Locate the cell with the specified text and output its (x, y) center coordinate. 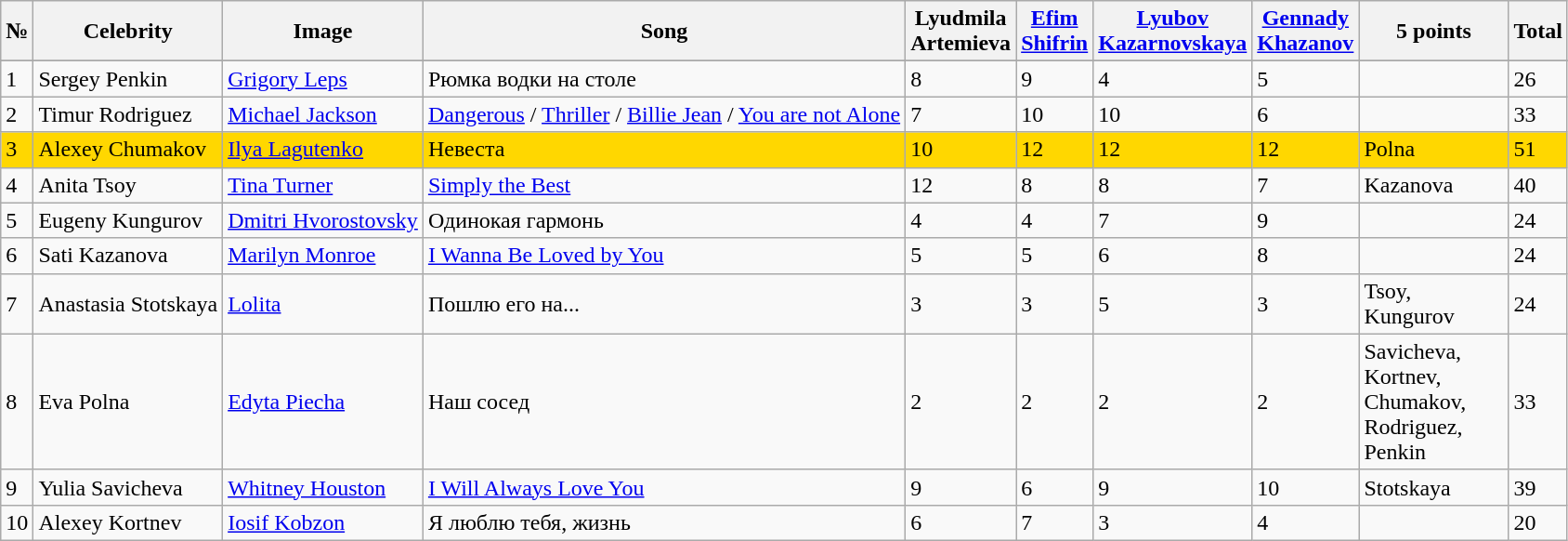
40 (1538, 185)
Kazanova (1434, 185)
Я люблю тебя, жизнь (663, 522)
Iosif Kobzon (323, 522)
Stotskaya (1434, 487)
Sergey Penkin (128, 79)
Alexey Chumakov (128, 150)
Gennady Khazanov (1306, 32)
Ilya Lagutenko (323, 150)
Dmitri Hvorostovsky (323, 220)
Eva Polna (128, 402)
Eugeny Kungurov (128, 220)
Total (1538, 32)
Simply the Best (663, 185)
Lyudmila Artemieva (960, 32)
Michael Jackson (323, 114)
Image (323, 32)
51 (1538, 150)
Edyta Piecha (323, 402)
Tsoy, Kungurov (1434, 303)
I Wanna Be Loved by You (663, 256)
Sati Kazanova (128, 256)
20 (1538, 522)
26 (1538, 79)
Пошлю его на... (663, 303)
Timur Rodriguez (128, 114)
Yulia Savicheva (128, 487)
Alexey Kortnev (128, 522)
Невеста (663, 150)
I Will Always Love You (663, 487)
Marilyn Monroe (323, 256)
Celebrity (128, 32)
Наш сосед (663, 402)
№ (17, 32)
Tina Turner (323, 185)
Whitney Houston (323, 487)
Grigory Leps (323, 79)
39 (1538, 487)
Рюмка водки на столе (663, 79)
1 (17, 79)
Efim Shifrin (1055, 32)
Dangerous / Thriller / Billie Jean / You are not Alone (663, 114)
Anita Tsoy (128, 185)
Polna (1434, 150)
Одинокая гармонь (663, 220)
Lolita (323, 303)
5 points (1434, 32)
Song (663, 32)
Savicheva, Kortnev, Chumakov, Rodriguez, Penkin (1434, 402)
Lyubov Kazarnovskaya (1172, 32)
Anastasia Stotskaya (128, 303)
